Locate the cell with the specified text and output its (x, y) center coordinate. 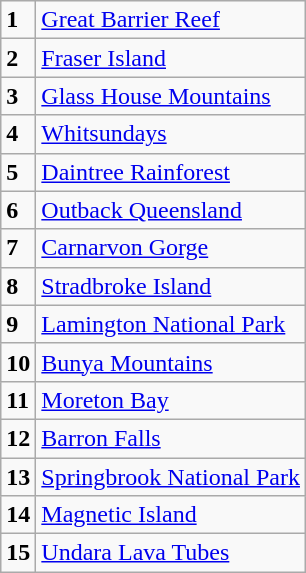
Glass House Mountains (171, 96)
Daintree Rainforest (171, 172)
Carnarvon Gorge (171, 248)
Magnetic Island (171, 515)
8 (18, 286)
14 (18, 515)
4 (18, 134)
7 (18, 248)
12 (18, 438)
Barron Falls (171, 438)
13 (18, 477)
2 (18, 58)
Fraser Island (171, 58)
11 (18, 400)
1 (18, 20)
Undara Lava Tubes (171, 553)
Bunya Mountains (171, 362)
Whitsundays (171, 134)
Great Barrier Reef (171, 20)
9 (18, 324)
Moreton Bay (171, 400)
Outback Queensland (171, 210)
6 (18, 210)
Lamington National Park (171, 324)
Stradbroke Island (171, 286)
Springbrook National Park (171, 477)
15 (18, 553)
10 (18, 362)
3 (18, 96)
5 (18, 172)
